Provide the [x, y] coordinate of the cell's center where the given text is located.  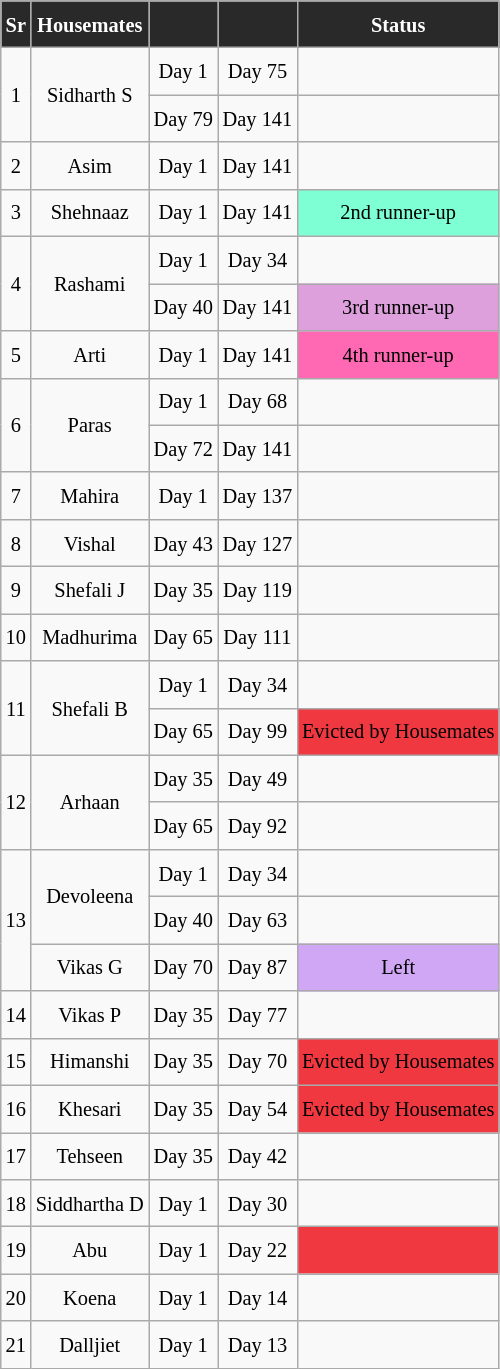
Dalljiet [90, 1344]
Shehnaaz [90, 212]
Day 49 [258, 778]
Asim [90, 166]
17 [16, 1156]
Khesari [90, 1108]
20 [16, 1298]
Shefali B [90, 708]
Day 87 [258, 966]
Day 43 [184, 542]
Day 111 [258, 636]
Vishal [90, 542]
Vikas P [90, 1014]
Abu [90, 1250]
Day 119 [258, 590]
Housemates [90, 24]
8 [16, 542]
Day 137 [258, 496]
Day 127 [258, 542]
9 [16, 590]
2nd runner-up [398, 212]
5 [16, 354]
6 [16, 425]
Day 14 [258, 1298]
Vikas G [90, 966]
Sidharth S [90, 95]
10 [16, 636]
Day 68 [258, 402]
Day 63 [258, 920]
Day 54 [258, 1108]
Day 77 [258, 1014]
Koena [90, 1298]
Day 42 [258, 1156]
21 [16, 1344]
Day 30 [258, 1202]
Sr [16, 24]
Left [398, 966]
Rashami [90, 283]
Day 22 [258, 1250]
3 [16, 212]
4 [16, 283]
Siddhartha D [90, 1202]
Day 75 [258, 72]
Day 79 [184, 118]
19 [16, 1250]
4th runner-up [398, 354]
1 [16, 95]
Day 99 [258, 732]
15 [16, 1062]
14 [16, 1014]
Status [398, 24]
Madhurima [90, 636]
18 [16, 1202]
2 [16, 166]
Arti [90, 354]
Tehseen [90, 1156]
11 [16, 708]
Shefali J [90, 590]
Day 13 [258, 1344]
Paras [90, 425]
Day 72 [184, 448]
3rd runner-up [398, 306]
13 [16, 920]
12 [16, 802]
7 [16, 496]
Devoleena [90, 896]
Arhaan [90, 802]
Himanshi [90, 1062]
Day 92 [258, 826]
Mahira [90, 496]
16 [16, 1108]
